Capture the cell that displays the provided text and extract its [X, Y] central coordinate. 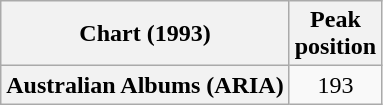
Chart (1993) [145, 34]
193 [335, 85]
Peakposition [335, 34]
Australian Albums (ARIA) [145, 85]
